Determine the (X, Y) coordinate at the center of the cell enclosing the given text.  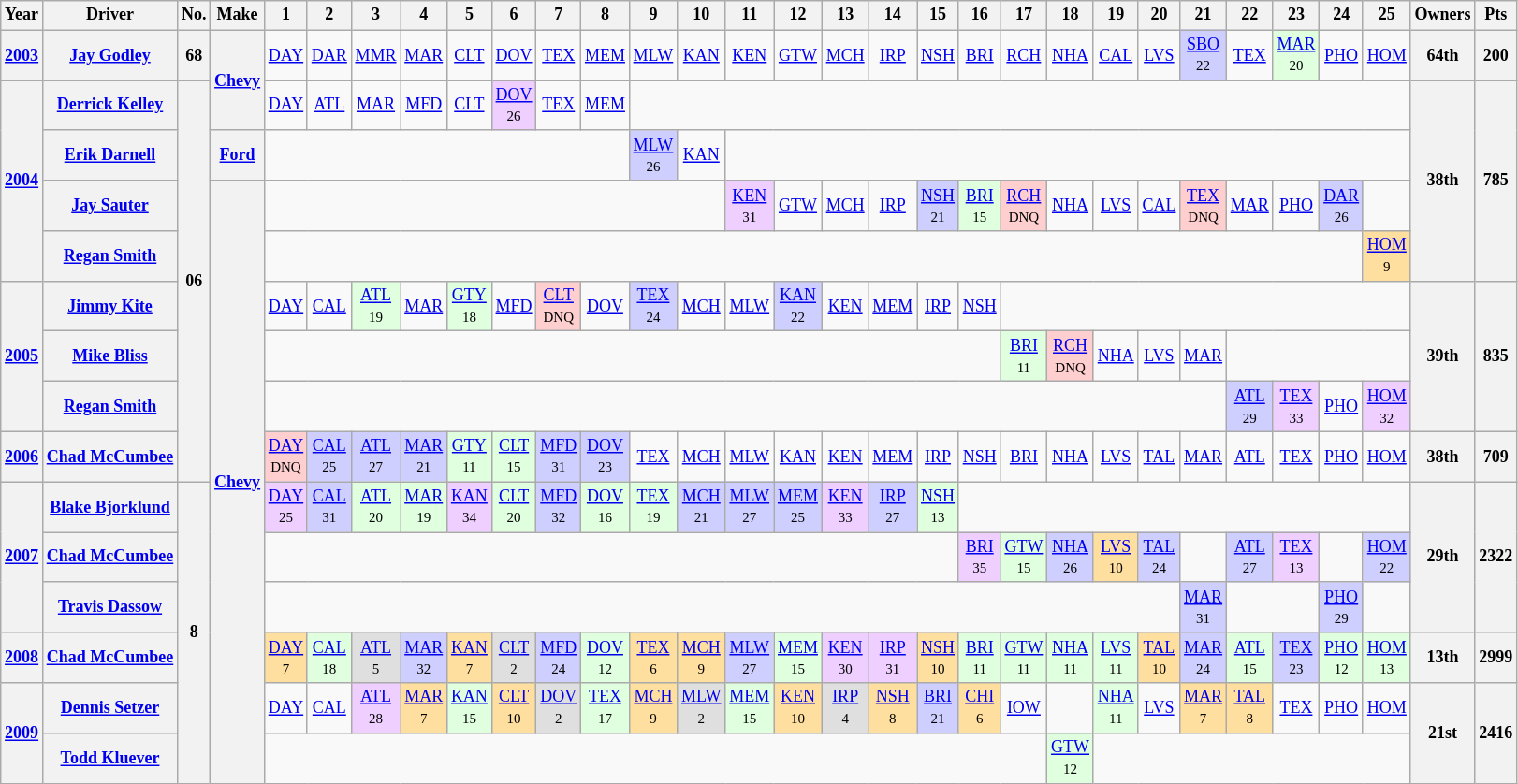
2009 (22, 733)
LVS10 (1116, 558)
785 (1496, 181)
2003 (22, 55)
DOV12 (606, 658)
Travis Dassow (109, 607)
DOV26 (514, 106)
MFD31 (559, 457)
10 (702, 15)
2008 (22, 658)
MLW26 (653, 155)
13th (1443, 658)
KAN34 (470, 507)
CLT15 (514, 457)
7 (559, 15)
2 (329, 15)
Mike Bliss (109, 356)
PHO12 (1342, 658)
DOV23 (606, 457)
ATL15 (1249, 658)
KAN15 (470, 708)
NSH13 (938, 507)
2322 (1496, 558)
2005 (22, 356)
16 (979, 15)
ATL28 (376, 708)
IOW (1024, 708)
KEN30 (845, 658)
DAY7 (285, 658)
DAR26 (1342, 206)
MLW2 (702, 708)
15 (938, 15)
CAL18 (329, 658)
12 (798, 15)
NHA26 (1071, 558)
Jimmy Kite (109, 306)
11 (750, 15)
BRI35 (979, 558)
CHI6 (979, 708)
17 (1024, 15)
13 (845, 15)
DAY25 (285, 507)
IRP31 (893, 658)
CAL31 (329, 507)
21st (1443, 733)
Make (238, 15)
LVS11 (1116, 658)
MAR19 (424, 507)
20 (1159, 15)
ATL20 (376, 507)
SBO22 (1204, 55)
DOV2 (559, 708)
MCH21 (702, 507)
HOM9 (1387, 256)
Owners (1443, 15)
Driver (109, 15)
2004 (22, 181)
MFD24 (559, 658)
64th (1443, 55)
TEX13 (1296, 558)
CLT20 (514, 507)
Todd Kluever (109, 758)
MAR31 (1204, 607)
HOM32 (1387, 407)
HOM13 (1387, 658)
2999 (1496, 658)
835 (1496, 356)
GTW15 (1024, 558)
HOM22 (1387, 558)
4 (424, 15)
ATL29 (1249, 407)
1 (285, 15)
TEX6 (653, 658)
No. (195, 15)
DAR (329, 55)
9 (653, 15)
68 (195, 55)
KEN31 (750, 206)
IRP4 (845, 708)
IRP27 (893, 507)
18 (1071, 15)
06 (195, 281)
KAN7 (470, 658)
TEX24 (653, 306)
TEX33 (1296, 407)
Pts (1496, 15)
MAR20 (1296, 55)
NSH10 (938, 658)
BRI21 (938, 708)
NSH21 (938, 206)
CLTDNQ (559, 306)
KEN10 (798, 708)
MEM25 (798, 507)
23 (1296, 15)
Dennis Setzer (109, 708)
PHO29 (1342, 607)
Jay Godley (109, 55)
NSH8 (893, 708)
GTW11 (1024, 658)
MAR32 (424, 658)
14 (893, 15)
29th (1443, 558)
709 (1496, 457)
TAL (1159, 457)
MAR21 (424, 457)
19 (1116, 15)
Year (22, 15)
5 (470, 15)
CLT10 (514, 708)
Ford (238, 155)
2416 (1496, 733)
2007 (22, 558)
25 (1387, 15)
TEX19 (653, 507)
BRI15 (979, 206)
3 (376, 15)
ATL19 (376, 306)
KEN33 (845, 507)
CAL25 (329, 457)
TAL8 (1249, 708)
KAN22 (798, 306)
TEXDNQ (1204, 206)
GTY11 (470, 457)
RCH (1024, 55)
MMR (376, 55)
GTW12 (1071, 758)
MAR24 (1204, 658)
TEX23 (1296, 658)
TEX17 (606, 708)
39th (1443, 356)
22 (1249, 15)
2006 (22, 457)
MFD32 (559, 507)
21 (1204, 15)
CLT2 (514, 658)
TAL24 (1159, 558)
Derrick Kelley (109, 106)
6 (514, 15)
24 (1342, 15)
TAL10 (1159, 658)
200 (1496, 55)
Jay Sauter (109, 206)
Erik Darnell (109, 155)
GTY18 (470, 306)
ATL5 (376, 658)
DOV16 (606, 507)
Blake Bjorklund (109, 507)
DAYDNQ (285, 457)
